Extract the (x, y) coordinate from the center of the cell holding the provided text.  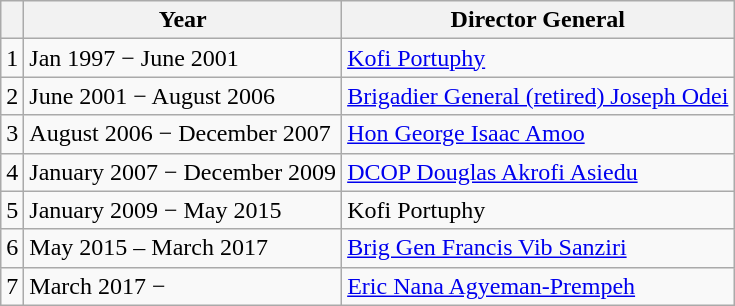
Director General (538, 20)
DCOP Douglas Akrofi Asiedu (538, 172)
June 2001 − August 2006 (183, 96)
May 2015 – March 2017 (183, 248)
2 (12, 96)
Brigadier General (retired) Joseph Odei (538, 96)
August 2006 − December 2007 (183, 134)
4 (12, 172)
Year (183, 20)
Eric Nana Agyeman-Prempeh (538, 286)
March 2017 − (183, 286)
5 (12, 210)
January 2009 − May 2015 (183, 210)
7 (12, 286)
1 (12, 58)
January 2007 − December 2009 (183, 172)
Brig Gen Francis Vib Sanziri (538, 248)
3 (12, 134)
Hon George Isaac Amoo (538, 134)
Jan 1997 − June 2001 (183, 58)
6 (12, 248)
